Return the [x, y] coordinate for the center point of the cell that contains the specified text.  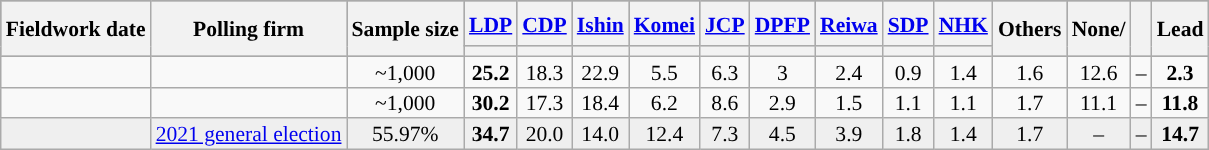
14.0 [600, 134]
LDP [490, 24]
22.9 [600, 72]
17.3 [544, 102]
2.9 [782, 102]
SDP [908, 24]
2.3 [1180, 72]
Others [1030, 28]
55.97% [406, 134]
3.9 [849, 134]
Sample size [406, 28]
8.6 [725, 102]
11.1 [1099, 102]
6.2 [664, 102]
Polling firm [249, 28]
6.3 [725, 72]
5.5 [664, 72]
Reiwa [849, 24]
18.4 [600, 102]
None/ [1099, 28]
Ishin [600, 24]
DPFP [782, 24]
14.7 [1180, 134]
Komei [664, 24]
1.5 [849, 102]
18.3 [544, 72]
2021 general election [249, 134]
0.9 [908, 72]
1.8 [908, 134]
Lead [1180, 28]
11.8 [1180, 102]
12.6 [1099, 72]
JCP [725, 24]
34.7 [490, 134]
1.6 [1030, 72]
20.0 [544, 134]
4.5 [782, 134]
Fieldwork date [76, 28]
30.2 [490, 102]
7.3 [725, 134]
2.4 [849, 72]
3 [782, 72]
12.4 [664, 134]
CDP [544, 24]
25.2 [490, 72]
NHK [964, 24]
